Determine the [x, y] coordinate at the center of the cell enclosing the given text.  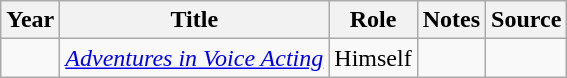
Source [526, 20]
Year [30, 20]
Adventures in Voice Acting [194, 58]
Notes [451, 20]
Title [194, 20]
Role [373, 20]
Himself [373, 58]
